Scan for the cell matching the given text and deliver its (x, y) coordinate at center. 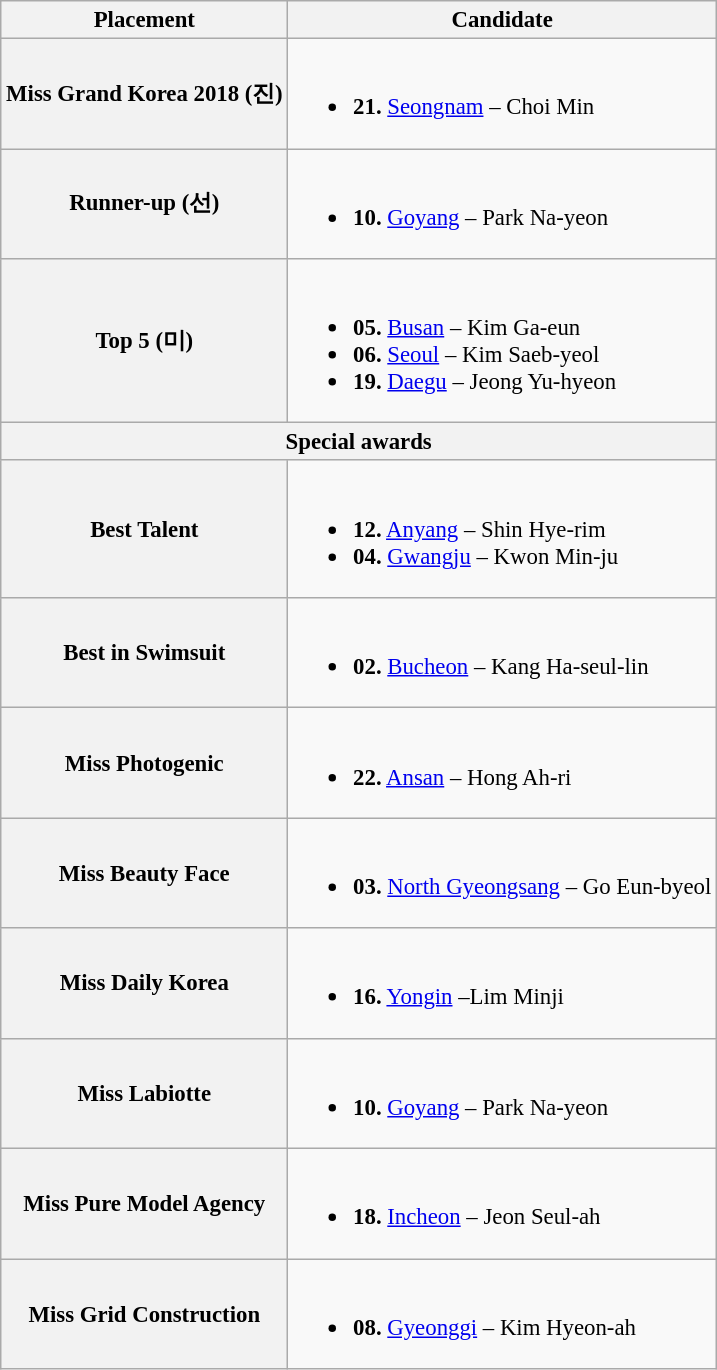
16. Yongin –Lim Minji (502, 983)
Miss Grid Construction (144, 1314)
Candidate (502, 20)
22. Ansan – Hong Ah-ri (502, 763)
Miss Labiotte (144, 1093)
Miss Photogenic (144, 763)
18. Incheon – Jeon Seul-ah (502, 1204)
02. Bucheon – Kang Ha-seul-lin (502, 653)
Best in Swimsuit (144, 653)
Miss Grand Korea 2018 (진) (144, 94)
08. Gyeonggi – Kim Hyeon-ah (502, 1314)
Miss Daily Korea (144, 983)
03. North Gyeongsang – Go Eun-byeol (502, 873)
Special awards (359, 442)
12. Anyang – Shin Hye-rim04. Gwangju – Kwon Min-ju (502, 530)
21. Seongnam – Choi Min (502, 94)
05. Busan – Kim Ga-eun06. Seoul – Kim Saeb-yeol19. Daegu – Jeong Yu-hyeon (502, 341)
Miss Beauty Face (144, 873)
Best Talent (144, 530)
Miss Pure Model Agency (144, 1204)
Top 5 (미) (144, 341)
Placement (144, 20)
Runner-up (선) (144, 204)
